Determine the (X, Y) coordinate at the center of the cell enclosing the given text.  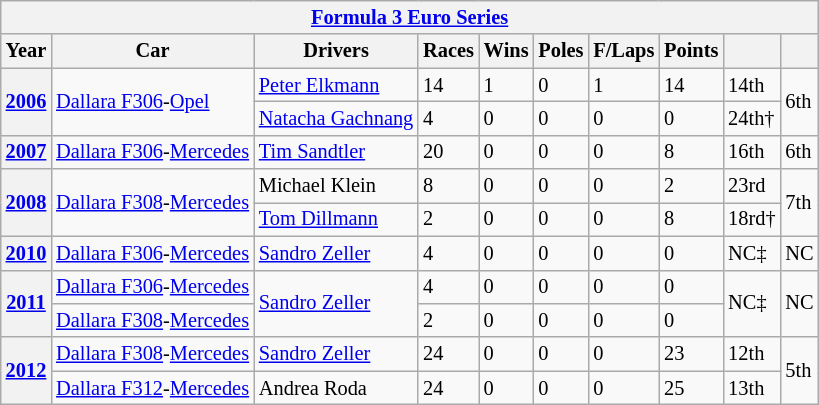
24th† (752, 118)
Wins (506, 51)
18rd† (752, 219)
20 (448, 152)
2012 (26, 370)
Dallara F306-Opel (152, 102)
Poles (560, 51)
Natacha Gachnang (336, 118)
Car (152, 51)
23rd (752, 186)
Michael Klein (336, 186)
25 (691, 388)
Formula 3 Euro Series (410, 17)
23 (691, 354)
16th (752, 152)
Races (448, 51)
2007 (26, 152)
Peter Elkmann (336, 85)
2006 (26, 102)
Points (691, 51)
Tim Sandtler (336, 152)
12th (752, 354)
13th (752, 388)
14th (752, 85)
5th (800, 370)
7th (800, 202)
Dallara F312-Mercedes (152, 388)
Year (26, 51)
F/Laps (624, 51)
Drivers (336, 51)
Tom Dillmann (336, 219)
2010 (26, 253)
2008 (26, 202)
Andrea Roda (336, 388)
2011 (26, 304)
